Determine the [x, y] coordinate at the center of the cell enclosing the given text.  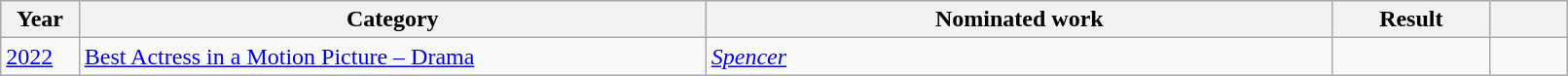
Category [392, 19]
Spencer [1019, 57]
Result [1411, 19]
Best Actress in a Motion Picture – Drama [392, 57]
2022 [40, 57]
Nominated work [1019, 19]
Year [40, 19]
